Find where the given text appears and provide that cell's center as [X, Y] coordinate. 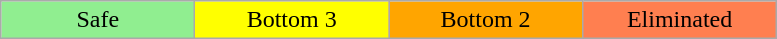
Safe [98, 20]
Eliminated [680, 20]
Bottom 2 [486, 20]
Bottom 3 [292, 20]
